For the text-containing cell, return its midpoint in [X, Y] coordinate format. 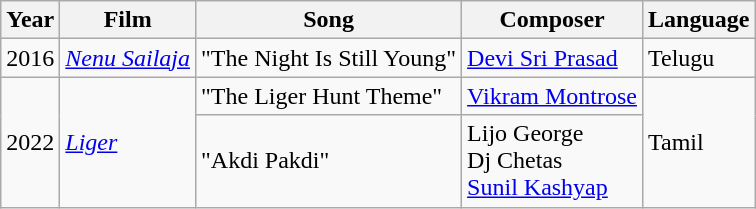
Film [128, 20]
"The Liger Hunt Theme" [329, 96]
Language [699, 20]
Liger [128, 142]
Tamil [699, 142]
2022 [30, 142]
Year [30, 20]
Devi Sri Prasad [552, 58]
"Akdi Pakdi" [329, 161]
2016 [30, 58]
"The Night Is Still Young" [329, 58]
Vikram Montrose [552, 96]
Telugu [699, 58]
Song [329, 20]
Lijo GeorgeDj ChetasSunil Kashyap [552, 161]
Composer [552, 20]
Nenu Sailaja [128, 58]
